Find where the given text appears and provide that cell's center as (X, Y) coordinate. 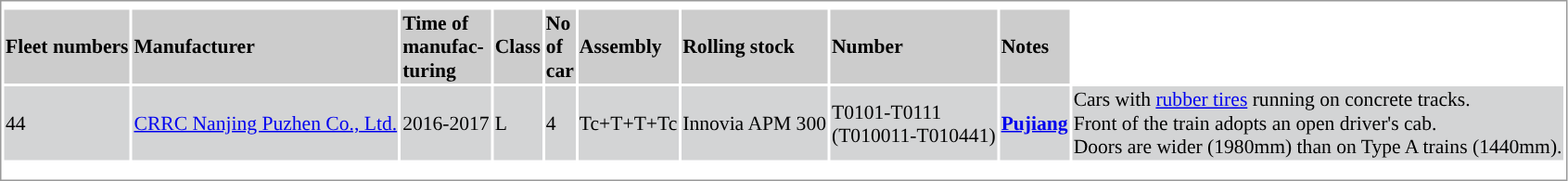
Pujiang (1035, 123)
Manufacturer (265, 46)
Assembly (628, 46)
Tc+T+T+Tc (628, 123)
Rolling stock (755, 46)
CRRC Nanjing Puzhen Co., Ltd. (265, 123)
44 (67, 123)
4 (560, 123)
Time of manufac-turing (447, 46)
L (517, 123)
Innovia APM 300 (755, 123)
Class (517, 46)
Fleet numbers (67, 46)
Number (913, 46)
No of car (560, 46)
Notes (1035, 46)
T0101-T0111(T010011-T010441) (913, 123)
2016-2017 (447, 123)
